Find where the given text appears and provide that cell's center as (x, y) coordinate. 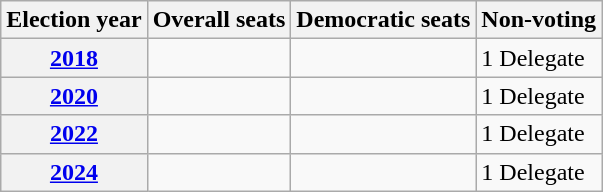
2024 (74, 172)
2022 (74, 134)
Democratic seats (384, 20)
Non-voting (539, 20)
Overall seats (219, 20)
2020 (74, 96)
2018 (74, 58)
Election year (74, 20)
